Determine the [x, y] coordinate at the center of the cell enclosing the given text.  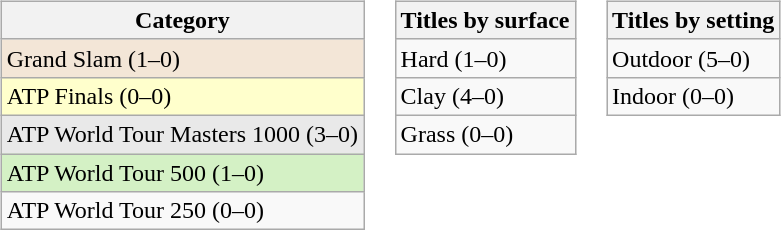
Category [182, 20]
ATP World Tour Masters 1000 (3–0) [182, 134]
Grass (0–0) [485, 134]
ATP World Tour 250 (0–0) [182, 211]
Grand Slam (1–0) [182, 58]
ATP Finals (0–0) [182, 96]
Indoor (0–0) [694, 96]
Titles by surface [485, 20]
Outdoor (5–0) [694, 58]
Clay (4–0) [485, 96]
Hard (1–0) [485, 58]
ATP World Tour 500 (1–0) [182, 173]
Titles by setting [694, 20]
